Return the [X, Y] coordinate for the center point of the cell that contains the specified text.  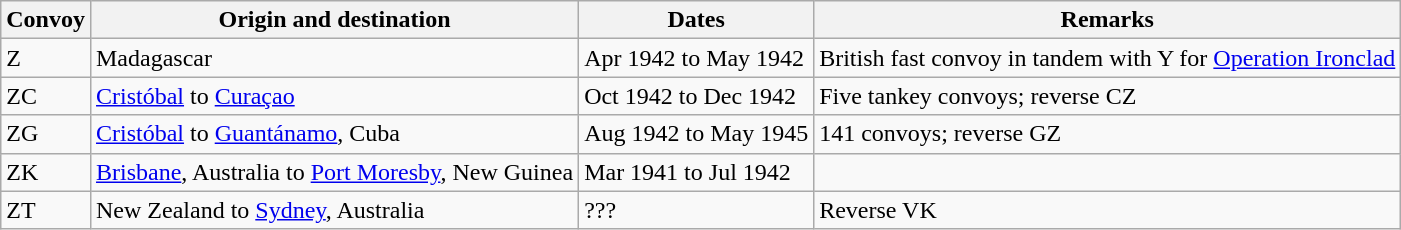
??? [696, 210]
ZT [46, 210]
Origin and destination [334, 20]
Reverse VK [1108, 210]
British fast convoy in tandem with Y for Operation Ironclad [1108, 58]
Mar 1941 to Jul 1942 [696, 172]
ZC [46, 96]
New Zealand to Sydney, Australia [334, 210]
Apr 1942 to May 1942 [696, 58]
Cristóbal to Curaçao [334, 96]
Z [46, 58]
ZK [46, 172]
Brisbane, Australia to Port Moresby, New Guinea [334, 172]
Cristóbal to Guantánamo, Cuba [334, 134]
141 convoys; reverse GZ [1108, 134]
Aug 1942 to May 1945 [696, 134]
Remarks [1108, 20]
Oct 1942 to Dec 1942 [696, 96]
Madagascar [334, 58]
ZG [46, 134]
Dates [696, 20]
Five tankey convoys; reverse CZ [1108, 96]
Convoy [46, 20]
